Pinpoint the cell where the given text exists, returning its (x, y) midpoint coordinate. 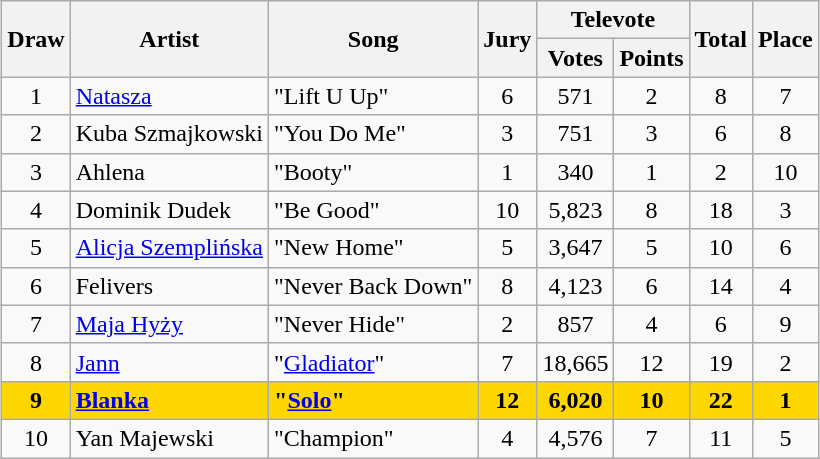
11 (721, 438)
4,576 (576, 438)
5,823 (576, 210)
751 (576, 134)
857 (576, 324)
18 (721, 210)
Song (374, 39)
Artist (169, 39)
Votes (576, 58)
4,123 (576, 286)
19 (721, 362)
"Lift U Up" (374, 96)
3,647 (576, 248)
Jury (508, 39)
Place (786, 39)
6,020 (576, 400)
"Never Back Down" (374, 286)
Dominik Dudek (169, 210)
Blanka (169, 400)
"Champion" (374, 438)
"New Home" (374, 248)
"Be Good" (374, 210)
Televote (613, 20)
14 (721, 286)
22 (721, 400)
"Gladiator" (374, 362)
"Never Hide" (374, 324)
"Solo" (374, 400)
Kuba Szmajkowski (169, 134)
Felivers (169, 286)
Points (652, 58)
Natasza (169, 96)
"You Do Me" (374, 134)
340 (576, 172)
Total (721, 39)
Jann (169, 362)
"Booty" (374, 172)
18,665 (576, 362)
571 (576, 96)
Ahlena (169, 172)
Alicja Szemplińska (169, 248)
Draw (36, 39)
Maja Hyży (169, 324)
Yan Majewski (169, 438)
